Return (x, y) of the center of cell containing provided text 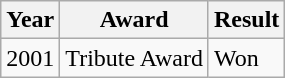
Result (246, 20)
2001 (30, 58)
Tribute Award (134, 58)
Award (134, 20)
Won (246, 58)
Year (30, 20)
